Return [x, y] of the center of cell containing provided text 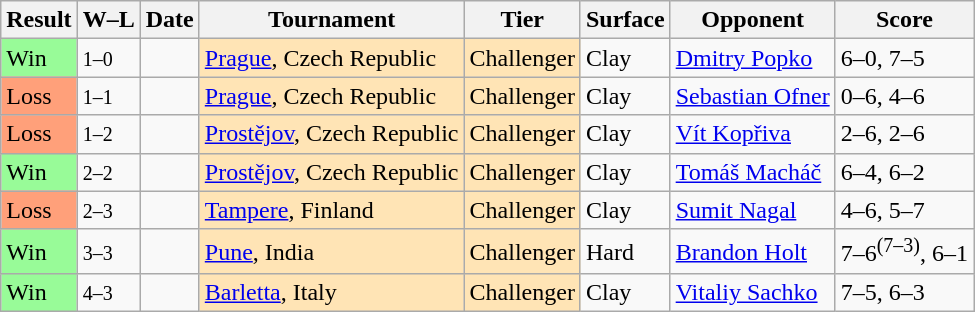
Surface [625, 20]
Hard [625, 252]
Tournament [332, 20]
Sebastian Ofner [752, 96]
2–2 [108, 172]
1–1 [108, 96]
Tomáš Macháč [752, 172]
Score [904, 20]
2–6, 2–6 [904, 134]
4–6, 5–7 [904, 210]
Vitaliy Sachko [752, 293]
Result [39, 20]
1–0 [108, 58]
Barletta, Italy [332, 293]
W–L [108, 20]
4–3 [108, 293]
Tampere, Finland [332, 210]
Opponent [752, 20]
7–6(7–3), 6–1 [904, 252]
Pune, India [332, 252]
Vít Kopřiva [752, 134]
Tier [522, 20]
2–3 [108, 210]
7–5, 6–3 [904, 293]
Brandon Holt [752, 252]
1–2 [108, 134]
6–0, 7–5 [904, 58]
3–3 [108, 252]
Dmitry Popko [752, 58]
0–6, 4–6 [904, 96]
Date [170, 20]
Sumit Nagal [752, 210]
6–4, 6–2 [904, 172]
